Pinpoint the cell where the given text exists, returning its (X, Y) midpoint coordinate. 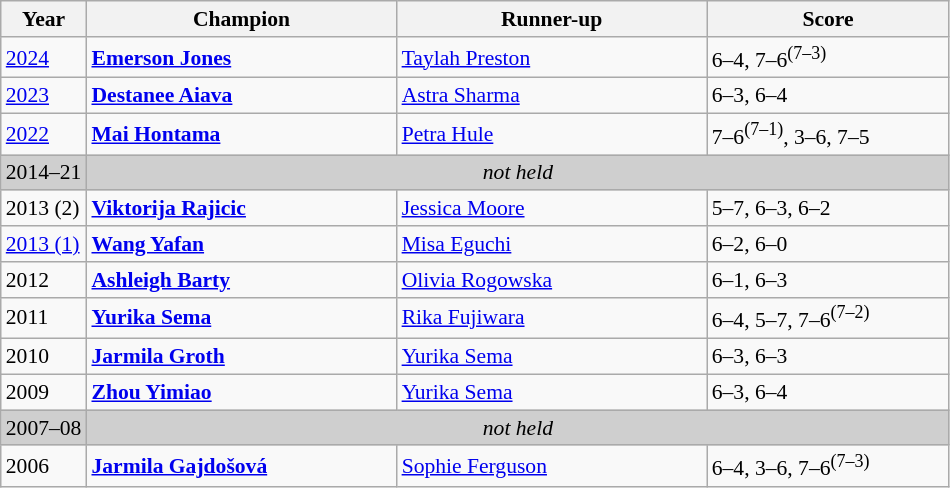
Mai Hontama (241, 134)
Misa Eguchi (552, 244)
7–6(7–1), 3–6, 7–5 (828, 134)
Taylah Preston (552, 58)
2014–21 (44, 173)
2022 (44, 134)
6–2, 6–0 (828, 244)
6–4, 3–6, 7–6(7–3) (828, 466)
Destanee Aiava (241, 96)
Wang Yafan (241, 244)
6–4, 5–7, 7–6(7–2) (828, 318)
Jarmila Groth (241, 357)
Emerson Jones (241, 58)
2011 (44, 318)
Astra Sharma (552, 96)
Jessica Moore (552, 209)
2024 (44, 58)
2013 (2) (44, 209)
Ashleigh Barty (241, 280)
Rika Fujiwara (552, 318)
2010 (44, 357)
2009 (44, 392)
2006 (44, 466)
2013 (1) (44, 244)
Score (828, 19)
6–1, 6–3 (828, 280)
Runner-up (552, 19)
Olivia Rogowska (552, 280)
Viktorija Rajicic (241, 209)
Petra Hule (552, 134)
5–7, 6–3, 6–2 (828, 209)
2007–08 (44, 428)
Champion (241, 19)
Year (44, 19)
6–3, 6–3 (828, 357)
Jarmila Gajdošová (241, 466)
6–4, 7–6(7–3) (828, 58)
2023 (44, 96)
Zhou Yimiao (241, 392)
2012 (44, 280)
Sophie Ferguson (552, 466)
